Find where the given text appears and provide that cell's center as [X, Y] coordinate. 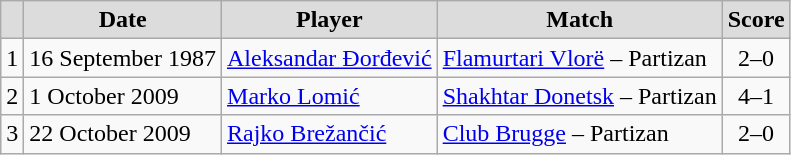
Score [756, 20]
2 [12, 96]
Player [330, 20]
Match [580, 20]
Shakhtar Donetsk – Partizan [580, 96]
Club Brugge – Partizan [580, 134]
22 October 2009 [123, 134]
Date [123, 20]
Flamurtari Vlorë – Partizan [580, 58]
4–1 [756, 96]
Rajko Brežančić [330, 134]
1 October 2009 [123, 96]
3 [12, 134]
Marko Lomić [330, 96]
1 [12, 58]
16 September 1987 [123, 58]
Aleksandar Đorđević [330, 58]
